Scan for the cell matching the given text and deliver its (X, Y) coordinate at center. 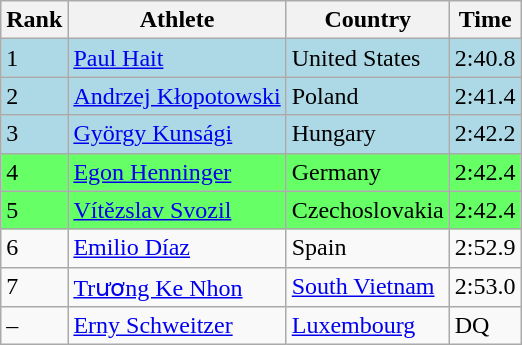
Poland (368, 96)
DQ (485, 326)
Hungary (368, 134)
6 (34, 248)
2:53.0 (485, 287)
4 (34, 172)
Andrzej Kłopotowski (177, 96)
5 (34, 210)
Paul Hait (177, 58)
Country (368, 20)
György Kunsági (177, 134)
1 (34, 58)
Germany (368, 172)
Rank (34, 20)
South Vietnam (368, 287)
Trương Ke Nhon (177, 287)
Czechoslovakia (368, 210)
3 (34, 134)
Spain (368, 248)
7 (34, 287)
Time (485, 20)
Erny Schweitzer (177, 326)
2 (34, 96)
Egon Henninger (177, 172)
2:41.4 (485, 96)
Athlete (177, 20)
United States (368, 58)
– (34, 326)
2:40.8 (485, 58)
Luxembourg (368, 326)
Vítězslav Svozil (177, 210)
2:52.9 (485, 248)
Emilio Díaz (177, 248)
2:42.2 (485, 134)
